Locate the cell with the specified text and output its (X, Y) center coordinate. 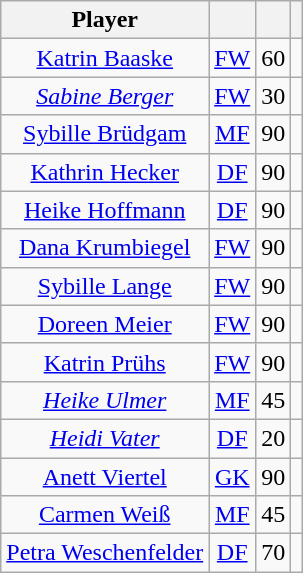
70 (274, 553)
20 (274, 438)
Heike Hoffmann (105, 210)
GK (232, 477)
Anett Viertel (105, 477)
Heike Ulmer (105, 400)
Petra Weschenfelder (105, 553)
60 (274, 58)
Sybille Lange (105, 286)
Heidi Vater (105, 438)
Doreen Meier (105, 324)
Katrin Baaske (105, 58)
Player (105, 20)
Kathrin Hecker (105, 172)
Carmen Weiß (105, 515)
Sybille Brüdgam (105, 134)
Katrin Prühs (105, 362)
Sabine Berger (105, 96)
30 (274, 96)
Dana Krumbiegel (105, 248)
